Determine the [X, Y] coordinate at the center of the cell enclosing the given text.  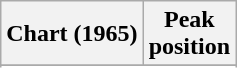
Chart (1965) [72, 34]
Peakposition [189, 34]
